Search for the cell housing the specified text and yield its (x, y) center coordinate. 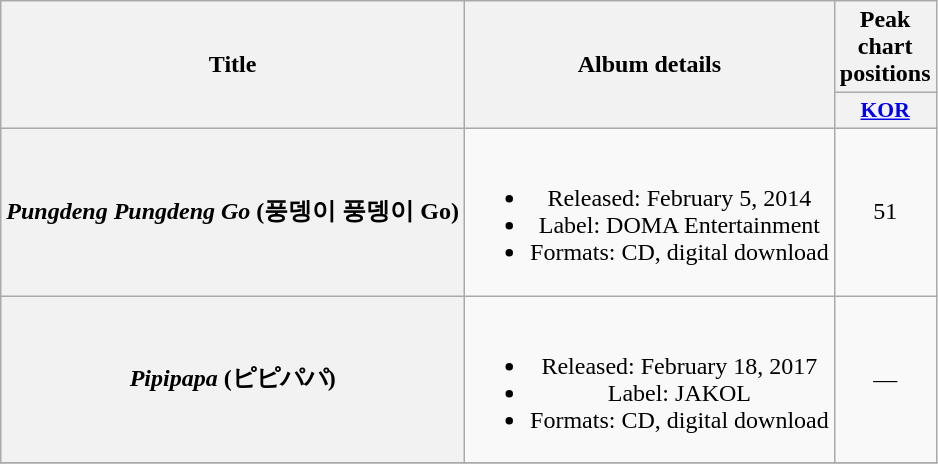
Title (233, 65)
— (885, 380)
Released: February 18, 2017 Label: JAKOLFormats: CD, digital download (650, 380)
Album details (650, 65)
Pungdeng Pungdeng Go (풍뎅이 풍뎅이 Go) (233, 212)
KOR (885, 111)
51 (885, 212)
Released: February 5, 2014 Label: DOMA EntertainmentFormats: CD, digital download (650, 212)
Pipipapa (ピピパパ) (233, 380)
Peak chart positions (885, 47)
